Search for the cell housing the specified text and yield its (X, Y) center coordinate. 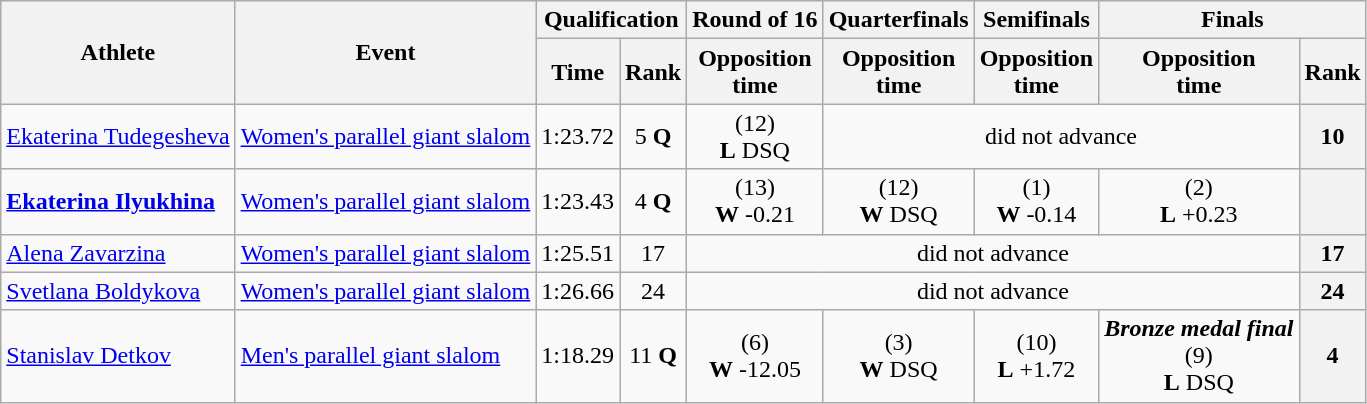
Ekaterina Tudegesheva (118, 136)
(1)W -0.14 (1036, 202)
Quarterfinals (898, 20)
(2)L +0.23 (1199, 202)
1:25.51 (578, 253)
Ekaterina Ilyukhina (118, 202)
(10)L +1.72 (1036, 356)
Svetlana Boldykova (118, 291)
Alena Zavarzina (118, 253)
10 (1332, 136)
(3)W DSQ (898, 356)
(12)W DSQ (898, 202)
(12)L DSQ (755, 136)
Event (386, 52)
Bronze medal final (9)L DSQ (1199, 356)
4 (1332, 356)
Qualification (612, 20)
Stanislav Detkov (118, 356)
(13)W -0.21 (755, 202)
1:23.72 (578, 136)
1:26.66 (578, 291)
5 Q (654, 136)
Athlete (118, 52)
Round of 16 (755, 20)
Men's parallel giant slalom (386, 356)
Finals (1233, 20)
1:18.29 (578, 356)
Semifinals (1036, 20)
4 Q (654, 202)
(6)W -12.05 (755, 356)
Time (578, 72)
1:23.43 (578, 202)
11 Q (654, 356)
